Locate the cell with the specified text and output its (x, y) center coordinate. 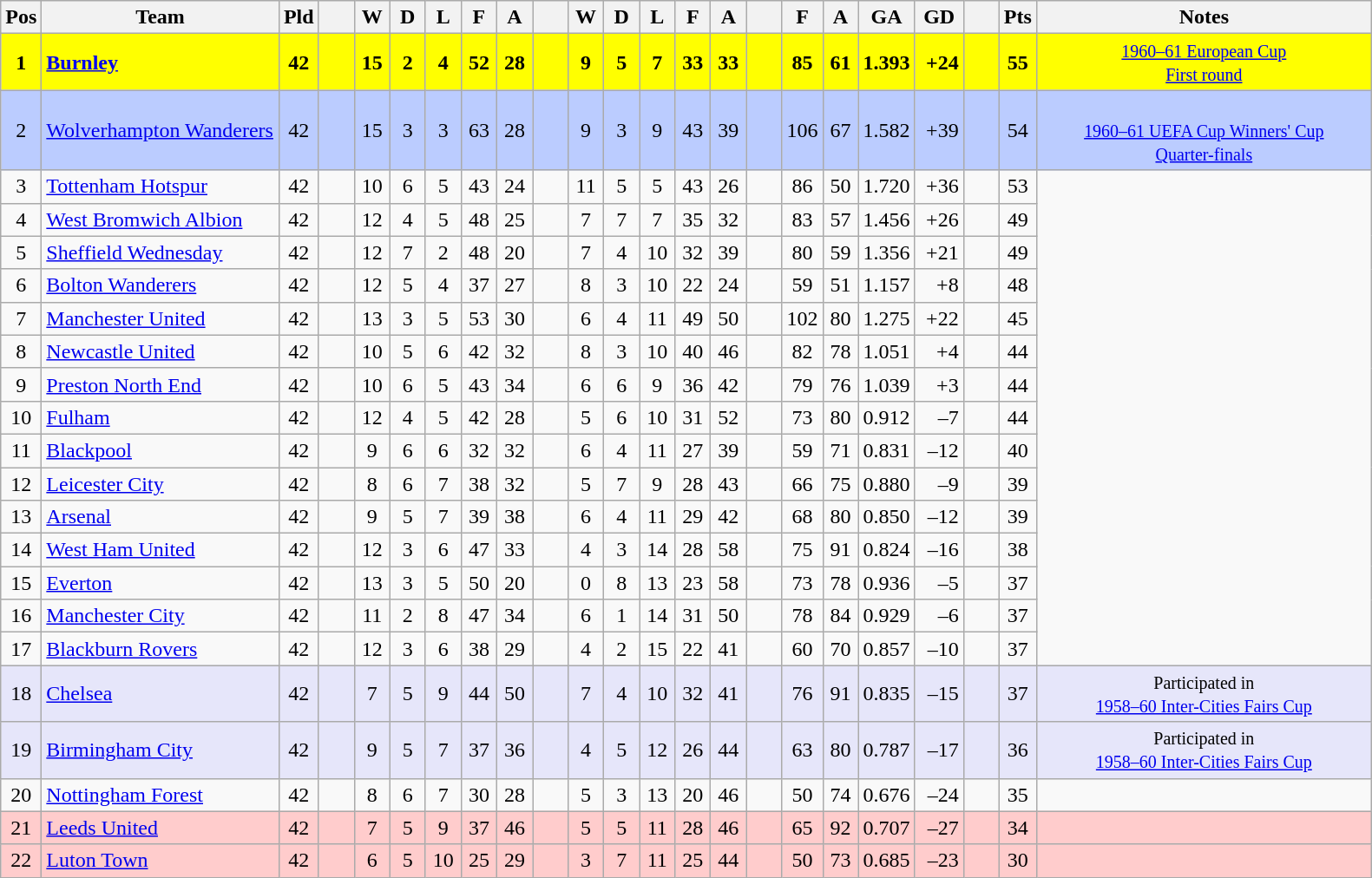
65 (802, 828)
Manchester City (161, 616)
+22 (939, 318)
–15 (939, 694)
Newcastle United (161, 351)
68 (802, 517)
0.929 (887, 616)
16 (21, 616)
Blackburn Rovers (161, 649)
+39 (939, 130)
–9 (939, 483)
0.857 (887, 649)
+24 (939, 62)
79 (802, 384)
GA (887, 17)
70 (840, 649)
55 (1017, 62)
–24 (939, 795)
86 (802, 187)
61 (840, 62)
0.831 (887, 450)
23 (693, 583)
Everton (161, 583)
17 (21, 649)
51 (840, 285)
1.582 (887, 130)
West Bromwich Albion (161, 219)
–10 (939, 649)
0 (587, 583)
74 (840, 795)
Fulham (161, 417)
18 (21, 694)
0.912 (887, 417)
57 (840, 219)
Sheffield Wednesday (161, 252)
0.824 (887, 550)
Leeds United (161, 828)
+3 (939, 384)
0.850 (887, 517)
Team (161, 17)
1960–61 UEFA Cup Winners' CupQuarter-finals (1204, 130)
67 (840, 130)
85 (802, 62)
0.936 (887, 583)
Notes (1204, 17)
Pld (299, 17)
0.685 (887, 861)
–6 (939, 616)
–5 (939, 583)
1.720 (887, 187)
1.356 (887, 252)
+26 (939, 219)
–23 (939, 861)
0.880 (887, 483)
1.157 (887, 285)
Wolverhampton Wanderers (161, 130)
1.275 (887, 318)
+36 (939, 187)
Pts (1017, 17)
West Ham United (161, 550)
Bolton Wanderers (161, 285)
Chelsea (161, 694)
82 (802, 351)
–27 (939, 828)
45 (1017, 318)
0.676 (887, 795)
21 (21, 828)
Pos (21, 17)
102 (802, 318)
83 (802, 219)
Leicester City (161, 483)
Manchester United (161, 318)
Blackpool (161, 450)
Arsenal (161, 517)
66 (802, 483)
+21 (939, 252)
+4 (939, 351)
Birmingham City (161, 750)
1.039 (887, 384)
Nottingham Forest (161, 795)
+8 (939, 285)
Preston North End (161, 384)
54 (1017, 130)
–7 (939, 417)
71 (840, 450)
92 (840, 828)
60 (802, 649)
1.456 (887, 219)
–17 (939, 750)
1960–61 European Cup First round (1204, 62)
–16 (939, 550)
0.707 (887, 828)
19 (21, 750)
Burnley (161, 62)
1.051 (887, 351)
GD (939, 17)
84 (840, 616)
0.787 (887, 750)
1.393 (887, 62)
Tottenham Hotspur (161, 187)
0.835 (887, 694)
Luton Town (161, 861)
106 (802, 130)
